Capture the cell that displays the provided text and extract its [x, y] central coordinate. 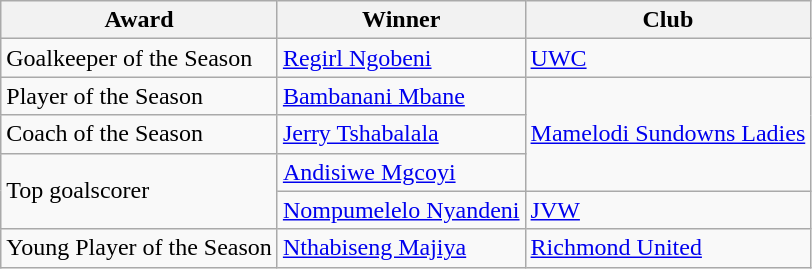
Mamelodi Sundowns Ladies [668, 134]
Award [140, 20]
Goalkeeper of the Season [140, 58]
Young Player of the Season [140, 248]
Coach of the Season [140, 134]
Nompumelelo Nyandeni [401, 210]
Nthabiseng Majiya [401, 248]
JVW [668, 210]
Andisiwe Mgcoyi [401, 172]
Bambanani Mbane [401, 96]
Club [668, 20]
Jerry Tshabalala [401, 134]
Top goalscorer [140, 191]
Regirl Ngobeni [401, 58]
Winner [401, 20]
Player of the Season [140, 96]
Richmond United [668, 248]
UWC [668, 58]
